Scan for the cell matching the given text and deliver its [X, Y] coordinate at center. 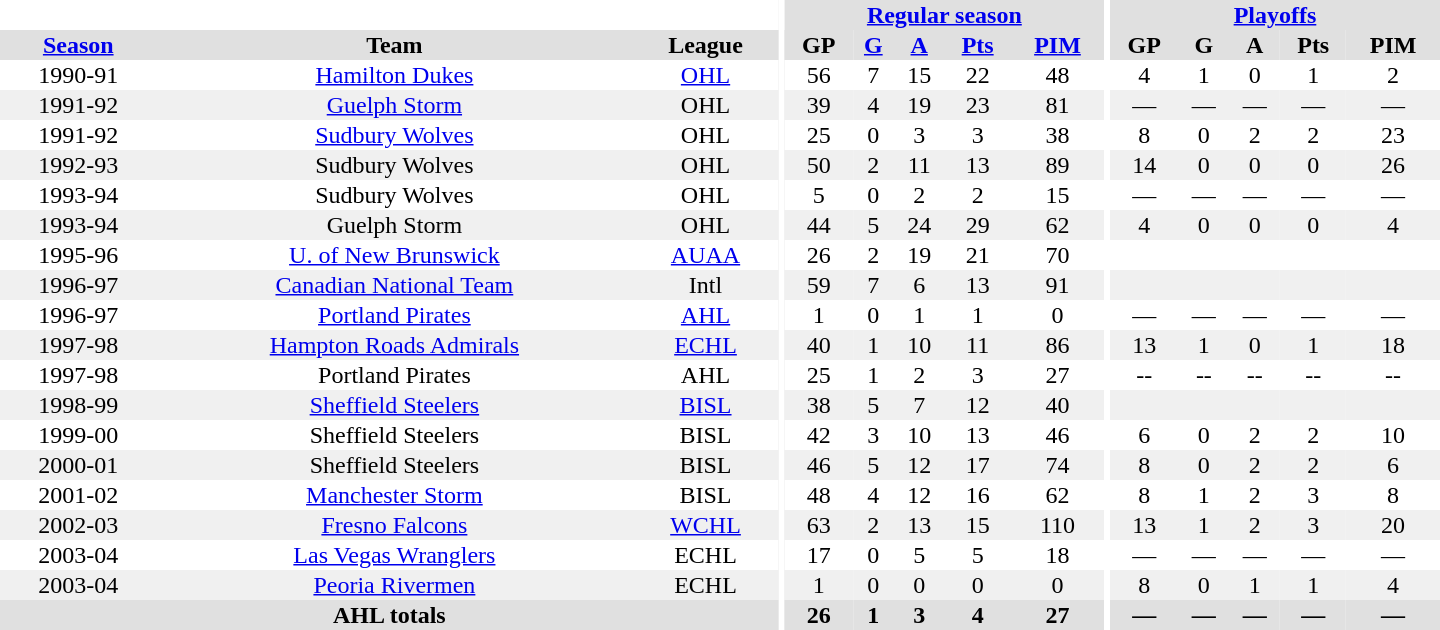
Peoria Rivermen [394, 585]
Manchester Storm [394, 495]
1998-99 [78, 405]
81 [1058, 105]
Las Vegas Wranglers [394, 555]
14 [1144, 165]
91 [1058, 285]
AUAA [705, 255]
63 [818, 525]
20 [1393, 525]
2000-01 [78, 465]
Team [394, 45]
League [705, 45]
29 [978, 225]
Intl [705, 285]
16 [978, 495]
42 [818, 435]
89 [1058, 165]
Season [78, 45]
1999-00 [78, 435]
2001-02 [78, 495]
59 [818, 285]
Canadian National Team [394, 285]
Fresno Falcons [394, 525]
Regular season [944, 15]
Hampton Roads Admirals [394, 345]
U. of New Brunswick [394, 255]
110 [1058, 525]
56 [818, 75]
1992-93 [78, 165]
1995-96 [78, 255]
70 [1058, 255]
74 [1058, 465]
22 [978, 75]
50 [818, 165]
86 [1058, 345]
24 [920, 225]
21 [978, 255]
WCHL [705, 525]
39 [818, 105]
AHL totals [390, 615]
Hamilton Dukes [394, 75]
1990-91 [78, 75]
2002-03 [78, 525]
44 [818, 225]
Playoffs [1275, 15]
